Find where the given text appears and provide that cell's center as (x, y) coordinate. 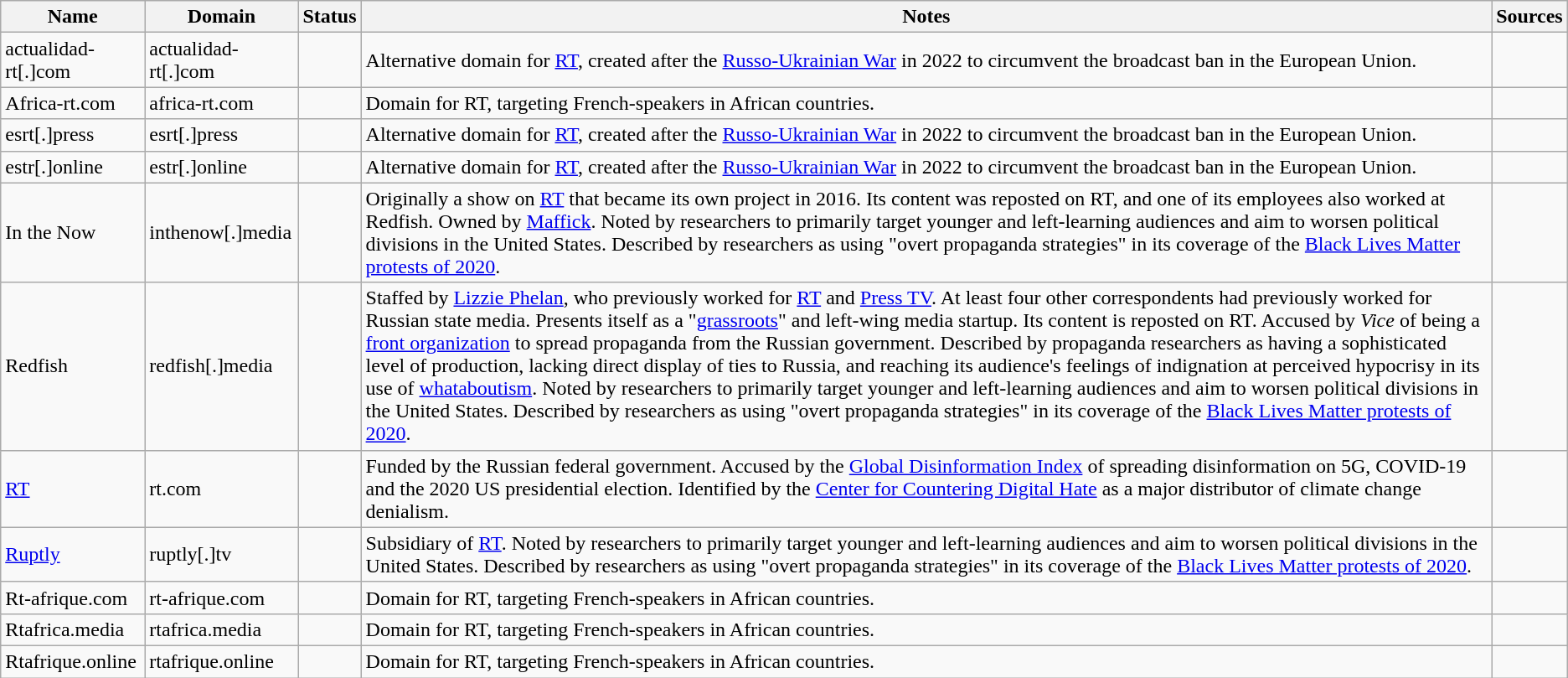
rtafrique.online (221, 661)
Domain (221, 17)
Redfish (73, 366)
Ruptly (73, 555)
Rt-afrique.com (73, 598)
rt.com (221, 489)
Rtafrique.online (73, 661)
Sources (1529, 17)
inthenow[.]media (221, 233)
RT (73, 489)
africa-rt.com (221, 103)
rtafrica.media (221, 629)
redfish[.]media (221, 366)
Notes (926, 17)
Africa-rt.com (73, 103)
ruptly[.]tv (221, 555)
Rtafrica.media (73, 629)
In the Now (73, 233)
Status (330, 17)
Name (73, 17)
rt-afrique.com (221, 598)
